For the text-containing cell, return its midpoint in (x, y) coordinate format. 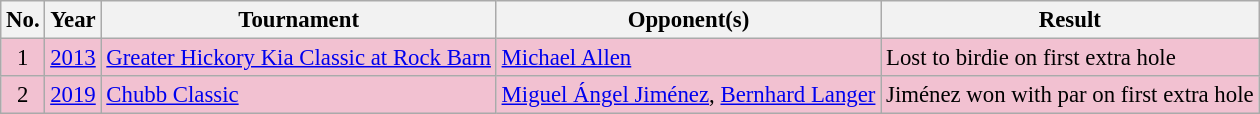
No. (23, 20)
Jiménez won with par on first extra hole (1070, 95)
2019 (73, 95)
2013 (73, 58)
Greater Hickory Kia Classic at Rock Barn (298, 58)
2 (23, 95)
Year (73, 20)
Lost to birdie on first extra hole (1070, 58)
Miguel Ángel Jiménez, Bernhard Langer (688, 95)
Chubb Classic (298, 95)
Tournament (298, 20)
Result (1070, 20)
Michael Allen (688, 58)
1 (23, 58)
Opponent(s) (688, 20)
